Return (X, Y) of the center of cell containing provided text 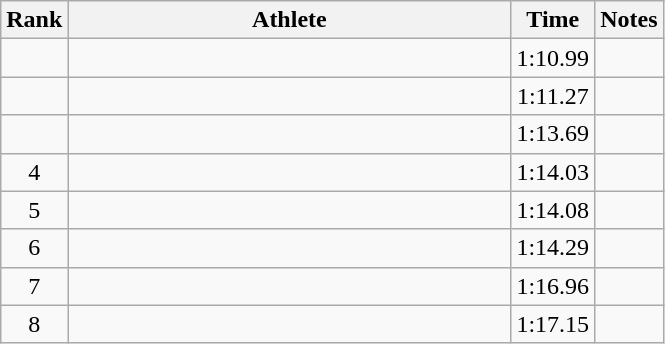
5 (34, 210)
1:16.96 (553, 286)
Athlete (290, 20)
1:13.69 (553, 134)
1:10.99 (553, 58)
Rank (34, 20)
1:14.08 (553, 210)
1:11.27 (553, 96)
1:14.03 (553, 172)
4 (34, 172)
Time (553, 20)
8 (34, 324)
Notes (629, 20)
7 (34, 286)
1:17.15 (553, 324)
1:14.29 (553, 248)
6 (34, 248)
